Return [X, Y] of the center of cell containing provided text 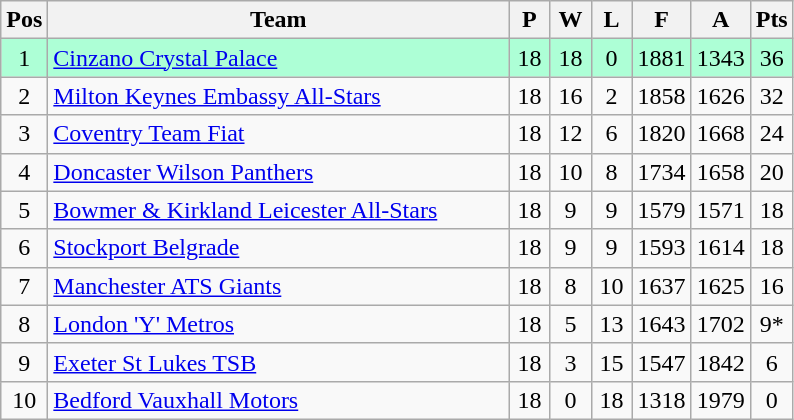
Stockport Belgrade [278, 248]
1643 [662, 324]
Coventry Team Fiat [278, 134]
Milton Keynes Embassy All-Stars [278, 96]
Pos [24, 20]
1626 [720, 96]
Doncaster Wilson Panthers [278, 172]
1881 [662, 58]
24 [772, 134]
4 [24, 172]
12 [570, 134]
1571 [720, 210]
1702 [720, 324]
1547 [662, 362]
Cinzano Crystal Palace [278, 58]
1979 [720, 400]
1318 [662, 400]
Pts [772, 20]
P [530, 20]
1 [24, 58]
1343 [720, 58]
London 'Y' Metros [278, 324]
1842 [720, 362]
1593 [662, 248]
36 [772, 58]
1614 [720, 248]
13 [612, 324]
1668 [720, 134]
Bedford Vauxhall Motors [278, 400]
L [612, 20]
15 [612, 362]
Team [278, 20]
Manchester ATS Giants [278, 286]
F [662, 20]
Exeter St Lukes TSB [278, 362]
W [570, 20]
A [720, 20]
1637 [662, 286]
7 [24, 286]
1625 [720, 286]
1579 [662, 210]
1734 [662, 172]
Bowmer & Kirkland Leicester All-Stars [278, 210]
9* [772, 324]
1658 [720, 172]
1858 [662, 96]
20 [772, 172]
1820 [662, 134]
32 [772, 96]
